Capture the cell that displays the provided text and extract its (x, y) central coordinate. 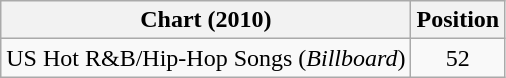
Chart (2010) (206, 20)
Position (458, 20)
52 (458, 58)
US Hot R&B/Hip-Hop Songs (Billboard) (206, 58)
